Locate the cell with the specified text and output its [x, y] center coordinate. 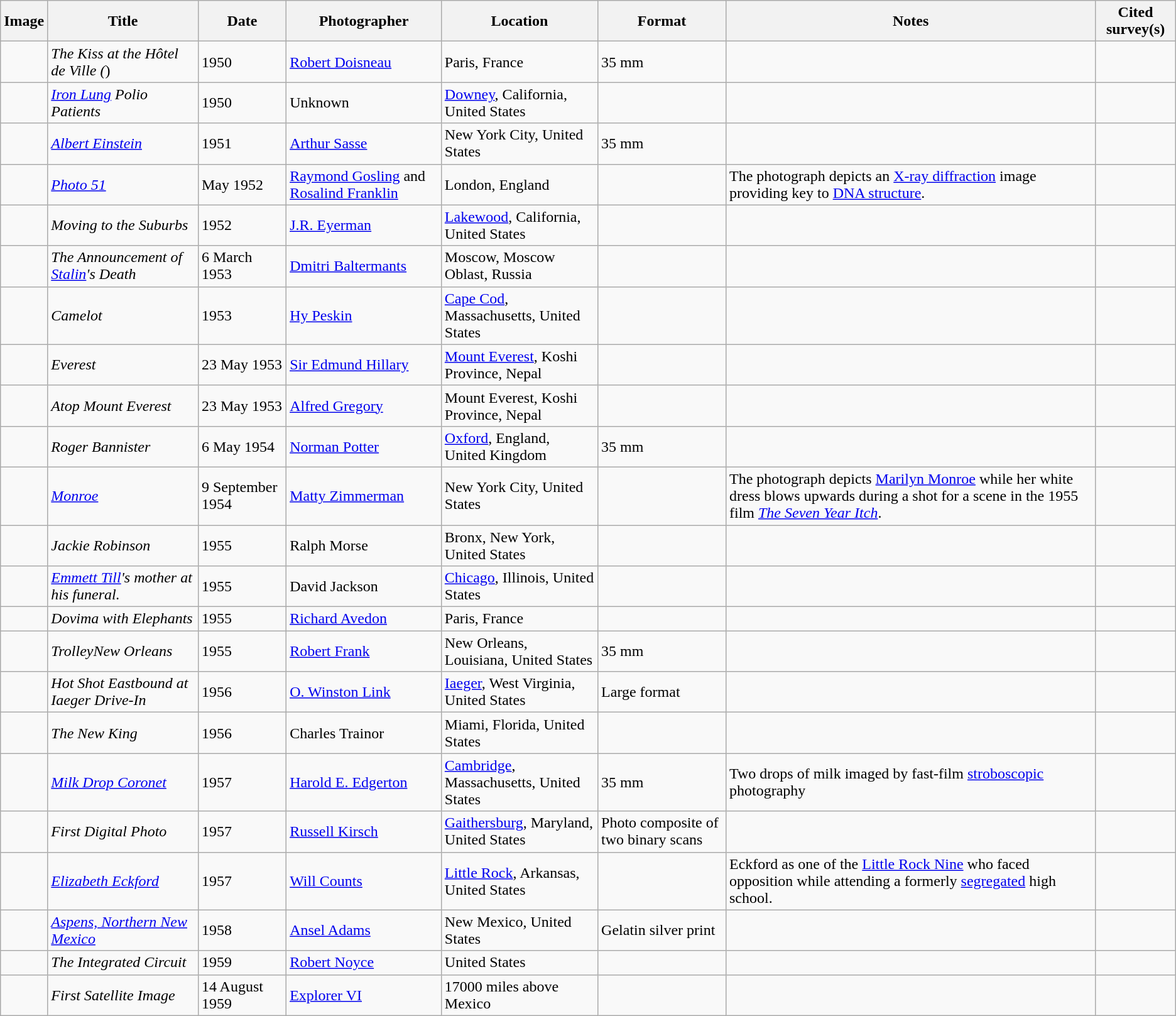
Explorer VI [364, 995]
1959 [242, 963]
Matty Zimmerman [364, 496]
O. Winston Link [364, 692]
Jackie Robinson [123, 545]
1952 [242, 225]
1951 [242, 143]
David Jackson [364, 587]
Emmett Till's mother at his funeral. [123, 587]
Albert Einstein [123, 143]
Format [662, 21]
Cambridge, Massachusetts, United States [519, 782]
Date [242, 21]
Milk Drop Coronet [123, 782]
Gelatin silver print [662, 930]
Sir Edmund Hillary [364, 364]
Eckford as one of the Little Rock Nine who faced opposition while attending a formerly segregated high school. [910, 881]
Atop Mount Everest [123, 406]
May 1952 [242, 185]
Title [123, 21]
Little Rock, Arkansas, United States [519, 881]
Lakewood, California, United States [519, 225]
Ralph Morse [364, 545]
Iaeger, West Virginia, United States [519, 692]
TrolleyNew Orleans [123, 651]
Robert Noyce [364, 963]
Monroe [123, 496]
Bronx, New York, United States [519, 545]
Hot Shot Eastbound at Iaeger Drive‐In [123, 692]
Robert Doisneau [364, 62]
Roger Bannister [123, 446]
New Mexico, United States [519, 930]
London, England [519, 185]
Two drops of milk imaged by fast-film stroboscopic photography [910, 782]
The Kiss at the Hôtel de Ville () [123, 62]
Norman Potter [364, 446]
Cited survey(s) [1136, 21]
Large format [662, 692]
Alfred Gregory [364, 406]
First Satellite Image [123, 995]
Miami, Florida, United States [519, 733]
Gaithersburg, Maryland, United States [519, 832]
Location [519, 21]
1953 [242, 315]
Charles Trainor [364, 733]
14 August 1959 [242, 995]
The Integrated Circuit [123, 963]
Ansel Adams [364, 930]
The photograph depicts Marilyn Monroe while her white dress blows upwards during a shot for a scene in the 1955 film The Seven Year Itch. [910, 496]
Hy Peskin [364, 315]
The New King [123, 733]
Photo 51 [123, 185]
1958 [242, 930]
Russell Kirsch [364, 832]
Oxford, England, United Kingdom [519, 446]
Robert Frank [364, 651]
Photo composite of two binary scans [662, 832]
6 May 1954 [242, 446]
Notes [910, 21]
Camelot [123, 315]
The Announcement of Stalin's Death [123, 266]
Moscow, Moscow Oblast, Russia [519, 266]
Elizabeth Eckford [123, 881]
New Orleans, Louisiana, United States [519, 651]
Moving to the Suburbs [123, 225]
Chicago, Illinois, United States [519, 587]
The photograph depicts an X-ray diffraction image providing key to DNA structure. [910, 185]
Dovima with Elephants [123, 619]
Unknown [364, 103]
Everest [123, 364]
Raymond Gosling and Rosalind Franklin [364, 185]
Arthur Sasse [364, 143]
Aspens, Northern New Mexico [123, 930]
Iron Lung Polio Patients [123, 103]
United States [519, 963]
J.R. Eyerman [364, 225]
Cape Cod, Massachusetts, United States [519, 315]
First Digital Photo [123, 832]
Downey, California, United States [519, 103]
9 September 1954 [242, 496]
Photographer [364, 21]
Harold E. Edgerton [364, 782]
Richard Avedon [364, 619]
Dmitri Baltermants [364, 266]
6 March 1953 [242, 266]
Image [24, 21]
17000 miles above Mexico [519, 995]
Will Counts [364, 881]
